Find where the given text appears and provide that cell's center as (X, Y) coordinate. 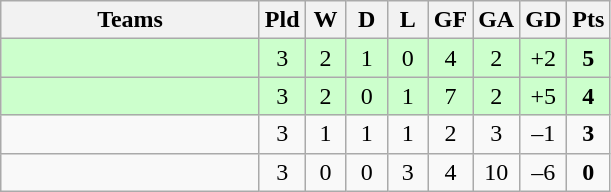
7 (450, 96)
+5 (544, 96)
–6 (544, 172)
L (408, 20)
D (366, 20)
W (326, 20)
GD (544, 20)
Pld (282, 20)
5 (588, 58)
–1 (544, 134)
GF (450, 20)
10 (496, 172)
Teams (130, 20)
+2 (544, 58)
GA (496, 20)
Pts (588, 20)
